Return the [x, y] coordinate for the center point of the cell that contains the specified text.  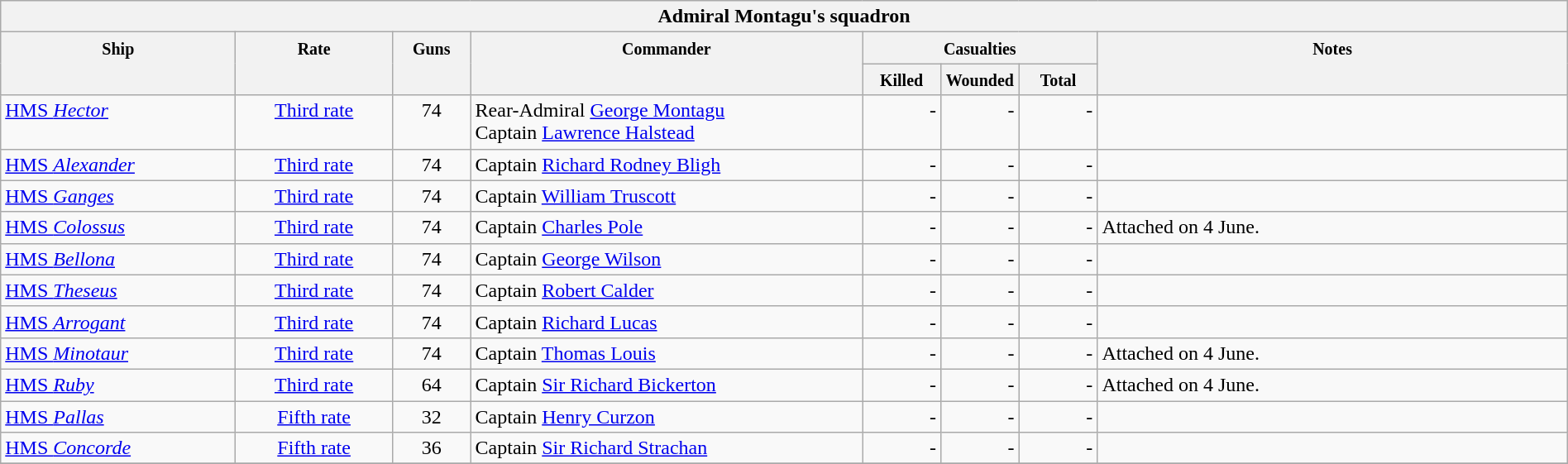
Captain Robert Calder [667, 290]
HMS Arrogant [118, 322]
Captain Charles Pole [667, 227]
HMS Ruby [118, 385]
Rate [314, 64]
Rear-Admiral George MontaguCaptain Lawrence Halstead [667, 122]
Notes [1332, 64]
Guns [432, 64]
Commander [667, 64]
Ship [118, 64]
HMS Hector [118, 122]
HMS Ganges [118, 196]
HMS Pallas [118, 416]
Captain Sir Richard Strachan [667, 448]
Captain Richard Rodney Bligh [667, 165]
64 [432, 385]
Captain George Wilson [667, 259]
HMS Bellona [118, 259]
36 [432, 448]
HMS Theseus [118, 290]
Captain Richard Lucas [667, 322]
Killed [901, 79]
Captain William Truscott [667, 196]
Captain Sir Richard Bickerton [667, 385]
HMS Colossus [118, 227]
HMS Alexander [118, 165]
Captain Thomas Louis [667, 353]
Casualties [980, 48]
Total [1059, 79]
HMS Concorde [118, 448]
32 [432, 416]
Wounded [979, 79]
Admiral Montagu's squadron [784, 17]
Captain Henry Curzon [667, 416]
HMS Minotaur [118, 353]
